Determine the (x, y) coordinate at the center of the cell enclosing the given text.  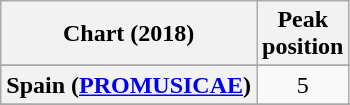
Chart (2018) (129, 34)
Spain (PROMUSICAE) (129, 85)
Peakposition (303, 34)
5 (303, 85)
